Search for the cell housing the specified text and yield its (x, y) center coordinate. 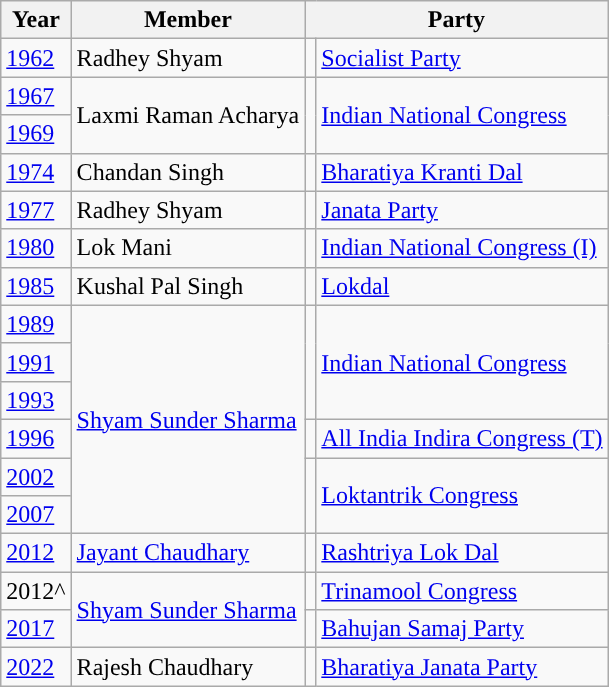
1977 (36, 210)
Laxmi Raman Acharya (188, 115)
Chandan Singh (188, 172)
Jayant Chaudhary (188, 553)
Lokdal (462, 286)
Bharatiya Kranti Dal (462, 172)
2012^ (36, 591)
Indian National Congress (I) (462, 248)
Rajesh Chaudhary (188, 667)
1989 (36, 324)
Rashtriya Lok Dal (462, 553)
2007 (36, 515)
1962 (36, 58)
1974 (36, 172)
All India Indira Congress (T) (462, 438)
Year (36, 20)
1996 (36, 438)
Party (456, 20)
1991 (36, 362)
Bahujan Samaj Party (462, 629)
Loktantrik Congress (462, 496)
Member (188, 20)
1993 (36, 400)
1969 (36, 134)
2012 (36, 553)
Bharatiya Janata Party (462, 667)
Janata Party (462, 210)
2022 (36, 667)
1985 (36, 286)
2017 (36, 629)
1980 (36, 248)
1967 (36, 96)
Kushal Pal Singh (188, 286)
2002 (36, 477)
Lok Mani (188, 248)
Socialist Party (462, 58)
Trinamool Congress (462, 591)
